Return the (X, Y) coordinate for the center point of the cell that contains the specified text.  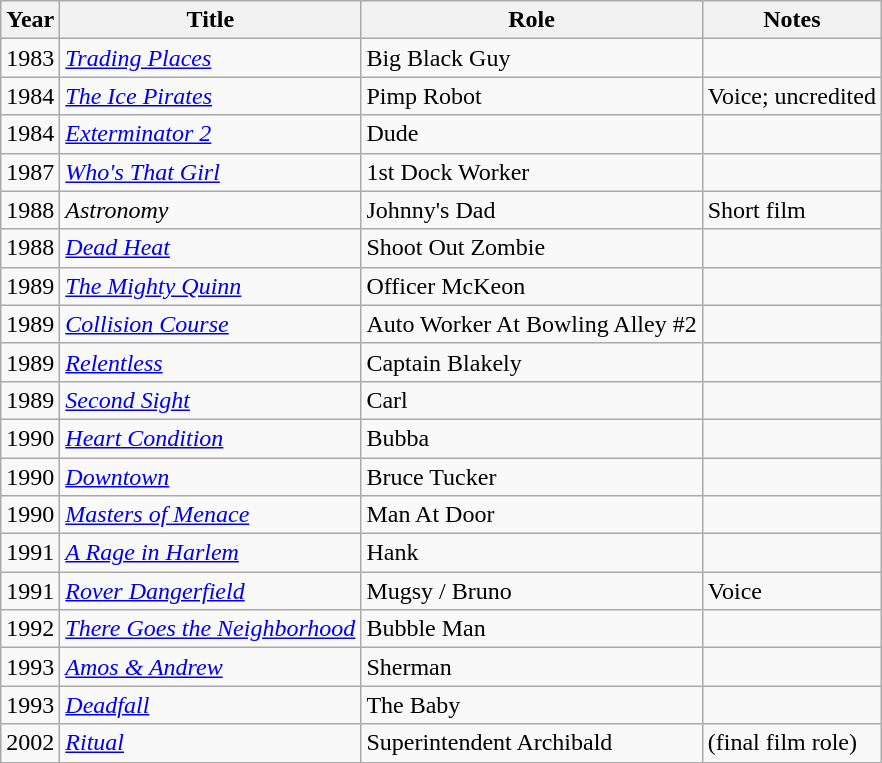
Carl (532, 400)
A Rage in Harlem (210, 553)
Notes (792, 20)
Pimp Robot (532, 96)
1992 (30, 629)
Role (532, 20)
Shoot Out Zombie (532, 248)
Relentless (210, 362)
Hank (532, 553)
1983 (30, 58)
Bubble Man (532, 629)
Who's That Girl (210, 172)
The Mighty Quinn (210, 286)
1987 (30, 172)
1st Dock Worker (532, 172)
Short film (792, 210)
There Goes the Neighborhood (210, 629)
Exterminator 2 (210, 134)
Johnny's Dad (532, 210)
Captain Blakely (532, 362)
The Baby (532, 705)
Second Sight (210, 400)
Auto Worker At Bowling Alley #2 (532, 324)
Masters of Menace (210, 515)
Downtown (210, 477)
Bruce Tucker (532, 477)
(final film role) (792, 743)
Voice; uncredited (792, 96)
2002 (30, 743)
Sherman (532, 667)
Officer McKeon (532, 286)
Dead Heat (210, 248)
Mugsy / Bruno (532, 591)
Title (210, 20)
Trading Places (210, 58)
Voice (792, 591)
Collision Course (210, 324)
The Ice Pirates (210, 96)
Amos & Andrew (210, 667)
Astronomy (210, 210)
Heart Condition (210, 438)
Bubba (532, 438)
Dude (532, 134)
Year (30, 20)
Superintendent Archibald (532, 743)
Big Black Guy (532, 58)
Rover Dangerfield (210, 591)
Deadfall (210, 705)
Ritual (210, 743)
Man At Door (532, 515)
